For the text-containing cell, return its midpoint in [x, y] coordinate format. 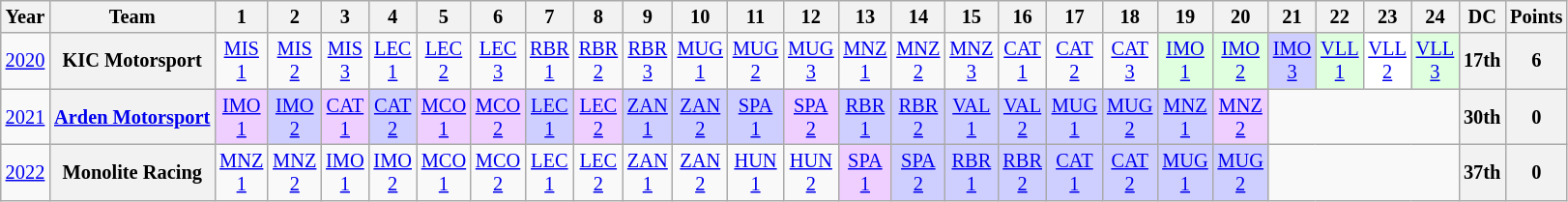
9 [648, 16]
5 [444, 16]
VLL3 [1435, 61]
1 [242, 16]
30th [1482, 117]
17 [1075, 16]
HUN1 [756, 172]
2 [294, 16]
15 [971, 16]
3 [344, 16]
IMO3 [1292, 61]
VAL1 [971, 117]
21 [1292, 16]
8 [598, 16]
RBR3 [648, 61]
23 [1386, 16]
2022 [25, 172]
7 [549, 16]
14 [918, 16]
MNZ3 [971, 61]
4 [392, 16]
2021 [25, 117]
CAT3 [1129, 61]
Points [1536, 16]
22 [1340, 16]
20 [1241, 16]
12 [810, 16]
17th [1482, 61]
MIS2 [294, 61]
24 [1435, 16]
37th [1482, 172]
MIS1 [242, 61]
2020 [25, 61]
19 [1185, 16]
VAL2 [1022, 117]
16 [1022, 16]
VLL1 [1340, 61]
VLL2 [1386, 61]
Monolite Racing [131, 172]
10 [700, 16]
HUN2 [810, 172]
Team [131, 16]
Year [25, 16]
MUG3 [810, 61]
DC [1482, 16]
18 [1129, 16]
KIC Motorsport [131, 61]
13 [864, 16]
LEC3 [498, 61]
Arden Motorsport [131, 117]
MIS3 [344, 61]
11 [756, 16]
